Capture the cell that displays the provided text and extract its (X, Y) central coordinate. 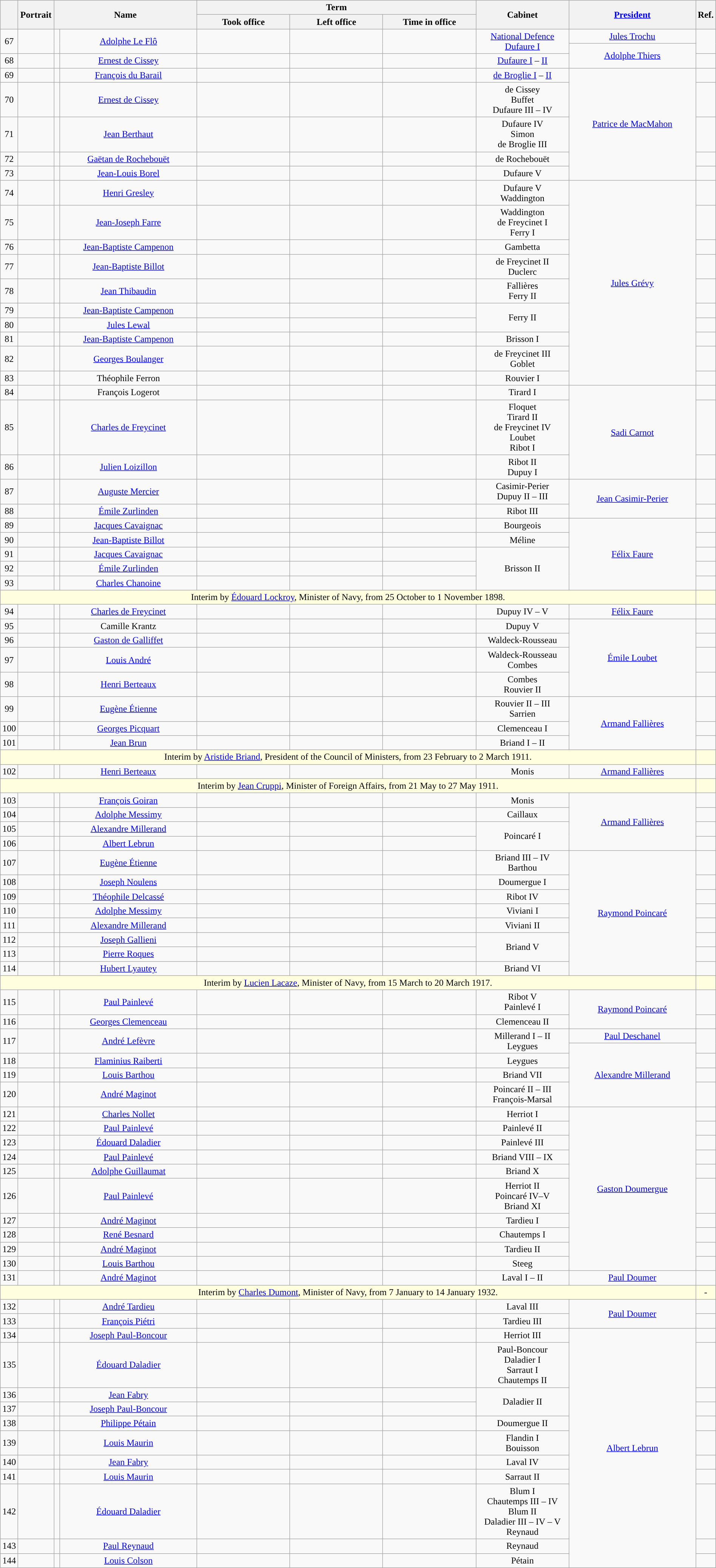
71 (9, 134)
Bourgeois (522, 525)
Jean-Joseph Farre (128, 222)
80 (9, 325)
Jean Casimir-Perier (633, 499)
Adolphe Guillaumat (128, 1171)
Gaston Doumergue (633, 1189)
Dufaure V (522, 173)
121 (9, 1114)
Waldeck-Rousseau (522, 640)
de Freycinet IIIGoblet (522, 359)
95 (9, 626)
83 (9, 378)
Name (125, 15)
Georges Picquart (128, 728)
Jean Berthaut (128, 134)
Waldeck-RousseauCombes (522, 660)
100 (9, 728)
94 (9, 612)
Took office (243, 22)
Charles Chanoine (128, 583)
de CisseyBuffetDufaure III – IV (522, 100)
Émile Loubet (633, 658)
Herriot III (522, 1335)
92 (9, 568)
Casimir-PerierDupuy II – III (522, 491)
Left office (336, 22)
Georges Clemenceau (128, 1022)
130 (9, 1263)
Louis Colson (128, 1560)
Interim by Édouard Lockroy, Minister of Navy, from 25 October to 1 November 1898. (348, 597)
Herriot IIPoincaré IV–VBriand XI (522, 1196)
142 (9, 1511)
- (705, 1292)
110 (9, 911)
Louis André (128, 660)
117 (9, 1041)
Gambetta (522, 247)
Patrice de MacMahon (633, 124)
René Besnard (128, 1235)
Clemenceau I (522, 728)
Jules Trochu (633, 36)
Dufaure VWaddington (522, 192)
CombesRouvier II (522, 685)
Henri Gresley (128, 192)
Adolphe Le Flô (128, 42)
98 (9, 685)
Philippe Pétain (128, 1423)
114 (9, 968)
97 (9, 660)
Sarraut II (522, 1477)
Joseph Noulens (128, 882)
106 (9, 843)
69 (9, 75)
Ribot VPainlevé I (522, 1002)
Jules Grévy (633, 283)
FallièresFerry II (522, 291)
Brisson I (522, 339)
103 (9, 800)
Théophile Ferron (128, 378)
Ribot III (522, 511)
Georges Boulanger (128, 359)
Pétain (522, 1560)
Steeg (522, 1263)
Paul Reynaud (128, 1546)
132 (9, 1306)
134 (9, 1335)
Interim by Lucien Lacaze, Minister of Navy, from 15 March to 20 March 1917. (348, 983)
Briand III – IVBarthou (522, 863)
101 (9, 743)
89 (9, 525)
Ferry II (522, 318)
Camille Krantz (128, 626)
Poincaré II – IIIFrançois-Marsal (522, 1094)
Dufaure IVSimonde Broglie III (522, 134)
Brisson II (522, 568)
Blum IChautemps III – IVBlum IIDaladier III – IV – VReynaud (522, 1511)
102 (9, 771)
FloquetTirard IIde Freycinet IVLoubetRibot I (522, 427)
Dufaure I – II (522, 61)
116 (9, 1022)
108 (9, 882)
Paul-BoncourDaladier ISarraut IChautemps II (522, 1365)
139 (9, 1443)
73 (9, 173)
123 (9, 1143)
124 (9, 1157)
Pierre Roques (128, 954)
Chautemps I (522, 1235)
Doumergue II (522, 1423)
Hubert Lyautey (128, 968)
107 (9, 863)
136 (9, 1394)
77 (9, 266)
Jules Lewal (128, 325)
Rouvier II – IIISarrien (522, 709)
Interim by Charles Dumont, Minister of Navy, from 7 January to 14 January 1932. (348, 1292)
Reynaud (522, 1546)
Méline (522, 540)
Viviani I (522, 911)
119 (9, 1075)
André Lefèvre (128, 1041)
137 (9, 1409)
135 (9, 1365)
122 (9, 1128)
Time in office (429, 22)
111 (9, 925)
128 (9, 1235)
Cabinet (522, 15)
99 (9, 709)
François Logerot (128, 392)
Portrait (36, 15)
105 (9, 829)
75 (9, 222)
120 (9, 1094)
96 (9, 640)
Term (336, 8)
112 (9, 940)
72 (9, 159)
President (633, 15)
Ribot IIDupuy I (522, 467)
Viviani II (522, 925)
Jean-Louis Borel (128, 173)
67 (9, 42)
81 (9, 339)
90 (9, 540)
78 (9, 291)
84 (9, 392)
118 (9, 1060)
Julien Loizillon (128, 467)
Clemenceau II (522, 1022)
Painlevé II (522, 1128)
109 (9, 897)
133 (9, 1321)
François du Barail (128, 75)
Dupuy IV – V (522, 612)
Interim by Aristide Briand, President of the Council of Ministers, from 23 February to 2 March 1911. (348, 757)
115 (9, 1002)
Paul Deschanel (633, 1036)
68 (9, 61)
Briand V (522, 947)
Interim by Jean Cruppi, Minister of Foreign Affairs, from 21 May to 27 May 1911. (348, 786)
140 (9, 1462)
Flandin IBouisson (522, 1443)
de Broglie I – II (522, 75)
126 (9, 1196)
87 (9, 491)
Briand VIII – IX (522, 1157)
Poincaré I (522, 836)
76 (9, 247)
François Goiran (128, 800)
Jean Thibaudin (128, 291)
Laval IV (522, 1462)
Gaëtan de Rochebouët (128, 159)
Briand VII (522, 1075)
82 (9, 359)
Adolphe Thiers (633, 56)
Sadi Carnot (633, 432)
de Freycinet IIDuclerc (522, 266)
Jean Brun (128, 743)
Tardieu II (522, 1249)
Laval I – II (522, 1278)
86 (9, 467)
National DefenceDufaure I (522, 42)
131 (9, 1278)
Doumergue I (522, 882)
125 (9, 1171)
Painlevé III (522, 1143)
Joseph Gallieni (128, 940)
Herriot I (522, 1114)
88 (9, 511)
Daladier II (522, 1402)
Ribot IV (522, 897)
Briand VI (522, 968)
Dupuy V (522, 626)
Tardieu III (522, 1321)
Caillaux (522, 814)
de Rochebouët (522, 159)
Leygues (522, 1060)
François Piétri (128, 1321)
127 (9, 1220)
Millerand I – IILeygues (522, 1041)
113 (9, 954)
104 (9, 814)
Flaminius Raiberti (128, 1060)
André Tardieu (128, 1306)
70 (9, 100)
143 (9, 1546)
74 (9, 192)
Briand I – II (522, 743)
85 (9, 427)
129 (9, 1249)
144 (9, 1560)
Tirard I (522, 392)
91 (9, 554)
Rouvier I (522, 378)
79 (9, 311)
Waddingtonde Freycinet IFerry I (522, 222)
Ref. (705, 15)
93 (9, 583)
Briand X (522, 1171)
138 (9, 1423)
Théophile Delcassé (128, 897)
Gaston de Galliffet (128, 640)
141 (9, 1477)
Laval III (522, 1306)
Auguste Mercier (128, 491)
Charles Nollet (128, 1114)
Tardieu I (522, 1220)
